Detect which cell encompasses the target text, then output its [x, y] center coordinate. 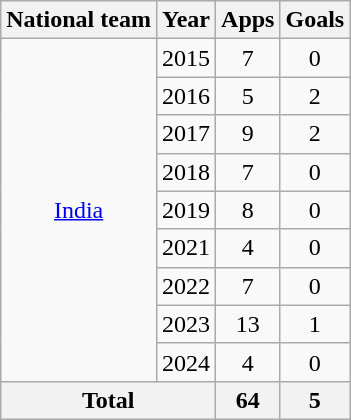
2019 [186, 210]
13 [248, 324]
Year [186, 20]
2015 [186, 58]
2021 [186, 248]
2024 [186, 362]
National team [79, 20]
2018 [186, 172]
India [79, 210]
1 [315, 324]
8 [248, 210]
64 [248, 400]
Goals [315, 20]
Apps [248, 20]
2016 [186, 96]
Total [108, 400]
9 [248, 134]
2023 [186, 324]
2017 [186, 134]
2022 [186, 286]
